Locate the cell with the specified text and output its [X, Y] center coordinate. 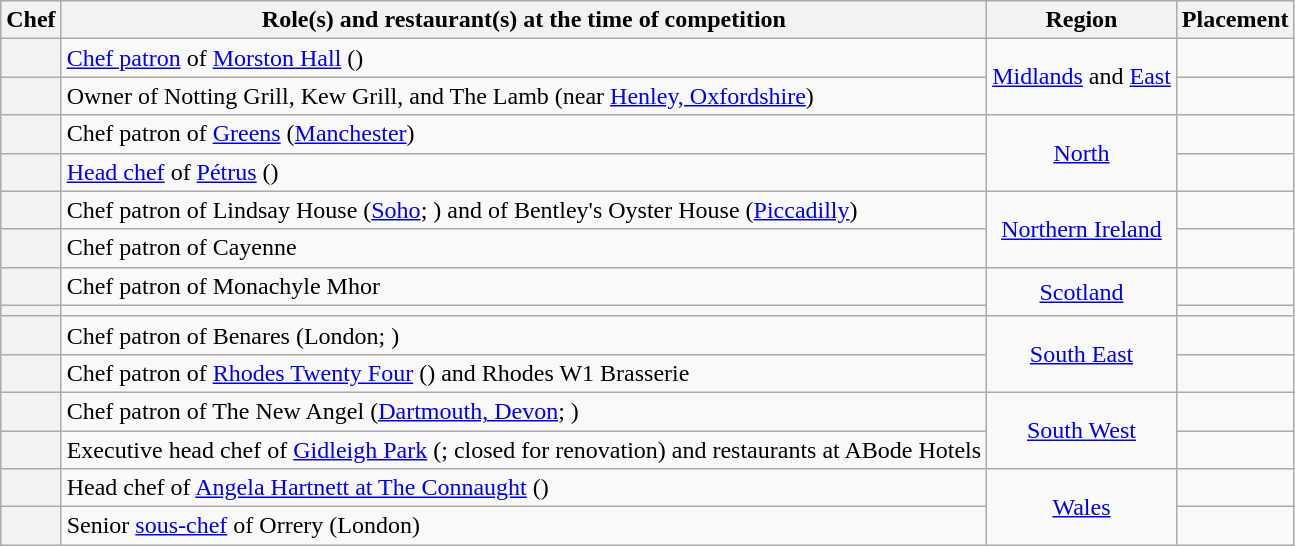
Chef patron of Rhodes Twenty Four () and Rhodes W1 Brasserie [524, 373]
Placement [1235, 20]
South West [1082, 430]
Scotland [1082, 292]
Midlands and East [1082, 77]
Northern Ireland [1082, 229]
Executive head chef of Gidleigh Park (; closed for renovation) and restaurants at ABode Hotels [524, 449]
Region [1082, 20]
Chef [31, 20]
Owner of Notting Grill, Kew Grill, and The Lamb (near Henley, Oxfordshire) [524, 96]
Role(s) and restaurant(s) at the time of competition [524, 20]
Chef patron of The New Angel (Dartmouth, Devon; ) [524, 411]
Chef patron of Greens (Manchester) [524, 134]
Head chef of Pétrus () [524, 172]
Head chef of Angela Hartnett at The Connaught () [524, 488]
Chef patron of Morston Hall () [524, 58]
Senior sous-chef of Orrery (London) [524, 526]
Chef patron of Benares (London; ) [524, 335]
Chef patron of Lindsay House (Soho; ) and of Bentley's Oyster House (Piccadilly) [524, 210]
South East [1082, 354]
Wales [1082, 507]
Chef patron of Monachyle Mhor [524, 286]
Chef patron of Cayenne [524, 248]
North [1082, 153]
